Pinpoint the cell where the given text exists, returning its [X, Y] midpoint coordinate. 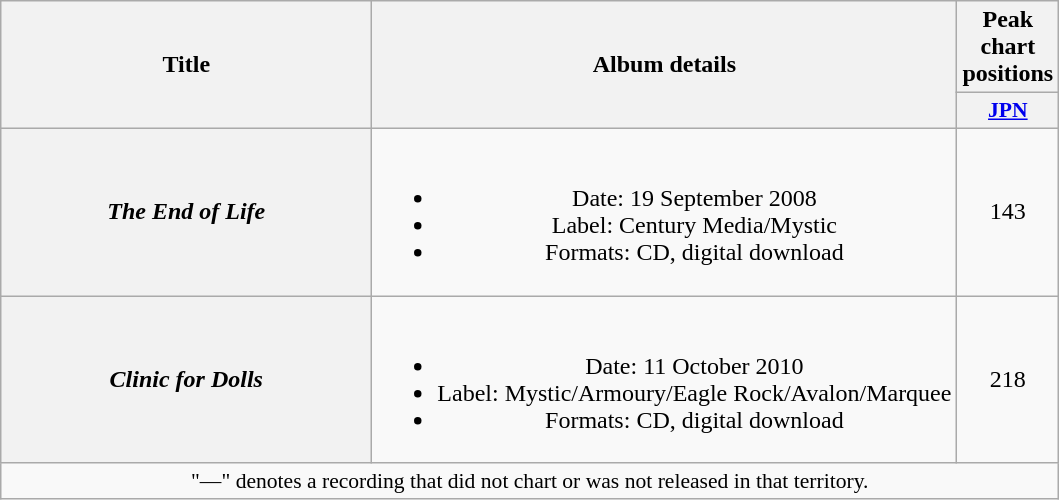
218 [1008, 380]
Clinic for Dolls [186, 380]
Peak chart positions [1008, 47]
Album details [664, 65]
Date: 11 October 2010Label: Mystic/Armoury/Eagle Rock/Avalon/MarqueeFormats: CD, digital download [664, 380]
143 [1008, 212]
JPN [1008, 111]
Date: 19 September 2008Label: Century Media/MysticFormats: CD, digital download [664, 212]
The End of Life [186, 212]
"—" denotes a recording that did not chart or was not released in that territory. [530, 481]
Title [186, 65]
